From the cell containing the given text, extract its center point as (X, Y) coordinate. 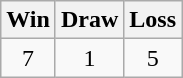
Draw (89, 20)
7 (28, 58)
Win (28, 20)
Loss (153, 20)
5 (153, 58)
1 (89, 58)
